From the cell containing the given text, extract its center point as [x, y] coordinate. 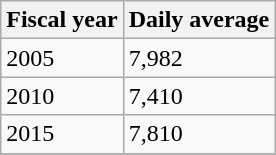
2005 [62, 58]
Fiscal year [62, 20]
2010 [62, 96]
7,410 [199, 96]
7,810 [199, 134]
7,982 [199, 58]
2015 [62, 134]
Daily average [199, 20]
